Locate the cell with the specified text and output its (x, y) center coordinate. 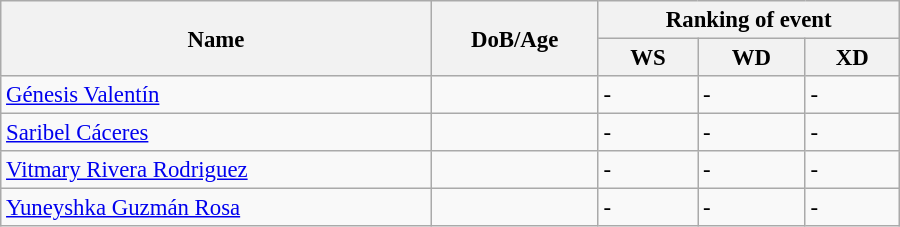
Name (216, 38)
Génesis Valentín (216, 95)
WD (752, 58)
Yuneyshka Guzmán Rosa (216, 208)
Ranking of event (748, 20)
DoB/Age (514, 38)
Vitmary Rivera Rodriguez (216, 170)
WS (648, 58)
XD (852, 58)
Saribel Cáceres (216, 133)
